Scan for the cell matching the given text and deliver its (X, Y) coordinate at center. 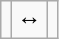
↔ (30, 20)
